Return the (x, y) coordinate for the center point of the cell that contains the specified text.  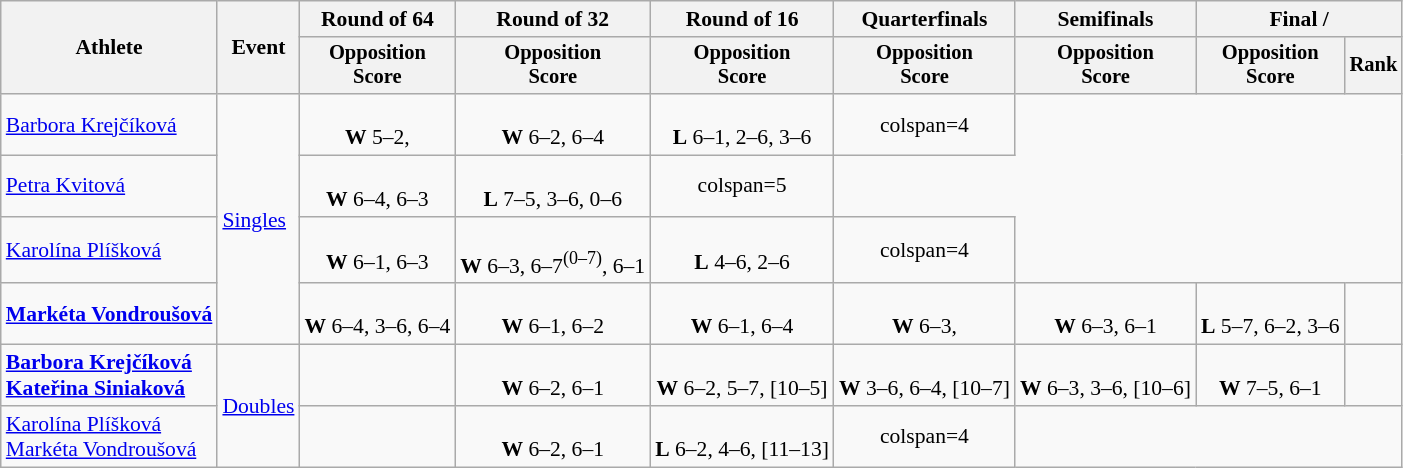
L 5–7, 6–2, 3–6 (1270, 314)
L 4–6, 2–6 (742, 250)
W 6–3, 6–7(0–7), 6–1 (552, 250)
W 6–1, 6–3 (377, 250)
W 6–3, 3–6, [10–6] (1106, 376)
W 6–1, 6–4 (742, 314)
L 6–1, 2–6, 3–6 (742, 124)
Karolína Plíšková (110, 250)
L 7–5, 3–6, 0–6 (552, 186)
W 6–2, 6–4 (552, 124)
W 3–6, 6–4, [10–7] (924, 376)
W 6–2, 5–7, [10–5] (742, 376)
Barbora Krejčíková (110, 124)
W 5–2, (377, 124)
Quarterfinals (924, 19)
Markéta Vondroušová (110, 314)
Event (258, 48)
Final / (1299, 19)
W 7–5, 6–1 (1270, 376)
colspan=5 (742, 186)
W 6–4, 6–3 (377, 186)
Semifinals (1106, 19)
Petra Kvitová (110, 186)
W 6–1, 6–2 (552, 314)
Round of 64 (377, 19)
W 6–3, (924, 314)
L 6–2, 4–6, [11–13] (742, 436)
Athlete (110, 48)
Round of 16 (742, 19)
Doubles (258, 406)
Round of 32 (552, 19)
Singles (258, 219)
Barbora KrejčíkováKateřina Siniaková (110, 376)
W 6–4, 3–6, 6–4 (377, 314)
Rank (1374, 66)
Karolína PlíškováMarkéta Vondroušová (110, 436)
W 6–3, 6–1 (1106, 314)
